Extract the [X, Y] coordinate from the center of the cell holding the provided text.  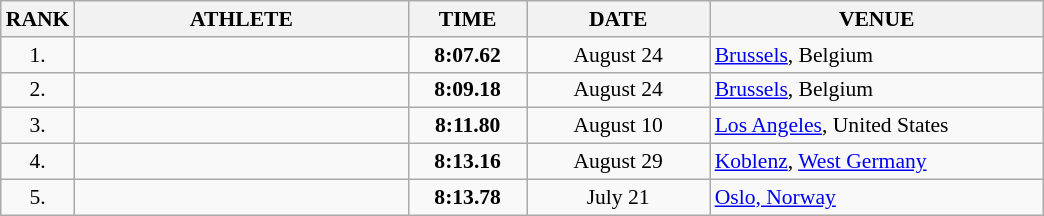
Los Angeles, United States [877, 126]
August 10 [618, 126]
3. [38, 126]
2. [38, 90]
July 21 [618, 197]
8:11.80 [468, 126]
RANK [38, 19]
8:13.16 [468, 162]
VENUE [877, 19]
8:07.62 [468, 55]
8:13.78 [468, 197]
TIME [468, 19]
Oslo, Norway [877, 197]
4. [38, 162]
1. [38, 55]
Koblenz, West Germany [877, 162]
5. [38, 197]
8:09.18 [468, 90]
DATE [618, 19]
August 29 [618, 162]
ATHLETE [241, 19]
